For the text-containing cell, return its midpoint in [x, y] coordinate format. 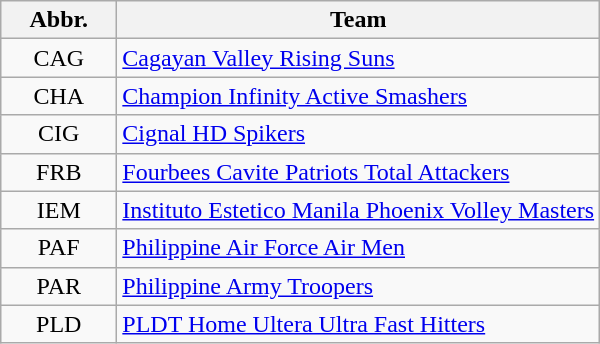
Abbr. [59, 20]
Philippine Army Troopers [358, 286]
Instituto Estetico Manila Phoenix Volley Masters [358, 210]
Philippine Air Force Air Men [358, 248]
Cagayan Valley Rising Suns [358, 58]
IEM [59, 210]
PAF [59, 248]
PAR [59, 286]
PLD [59, 324]
Team [358, 20]
FRB [59, 172]
Cignal HD Spikers [358, 134]
CIG [59, 134]
CAG [59, 58]
Champion Infinity Active Smashers [358, 96]
Fourbees Cavite Patriots Total Attackers [358, 172]
CHA [59, 96]
PLDT Home Ultera Ultra Fast Hitters [358, 324]
